For the text-containing cell, return its midpoint in (X, Y) coordinate format. 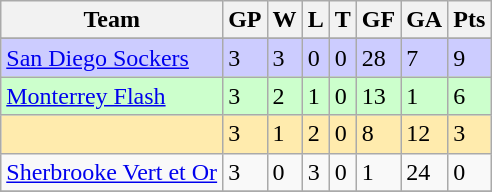
GA (424, 20)
GP (245, 20)
Pts (470, 20)
San Diego Sockers (112, 58)
7 (424, 58)
W (284, 20)
GF (378, 20)
28 (378, 58)
13 (378, 96)
6 (470, 96)
L (316, 20)
Sherbrooke Vert et Or (112, 172)
Monterrey Flash (112, 96)
12 (424, 134)
Team (112, 20)
24 (424, 172)
8 (378, 134)
9 (470, 58)
T (342, 20)
